Provide the [X, Y] coordinate of the cell's center where the given text is located.  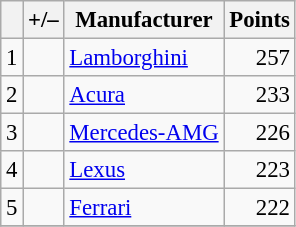
223 [260, 170]
+/– [44, 20]
233 [260, 95]
Mercedes-AMG [144, 133]
226 [260, 133]
Ferrari [144, 208]
3 [12, 133]
Lamborghini [144, 58]
Points [260, 20]
1 [12, 58]
Lexus [144, 170]
4 [12, 170]
Acura [144, 95]
222 [260, 208]
5 [12, 208]
257 [260, 58]
Manufacturer [144, 20]
2 [12, 95]
